Scan for the cell matching the given text and deliver its (X, Y) coordinate at center. 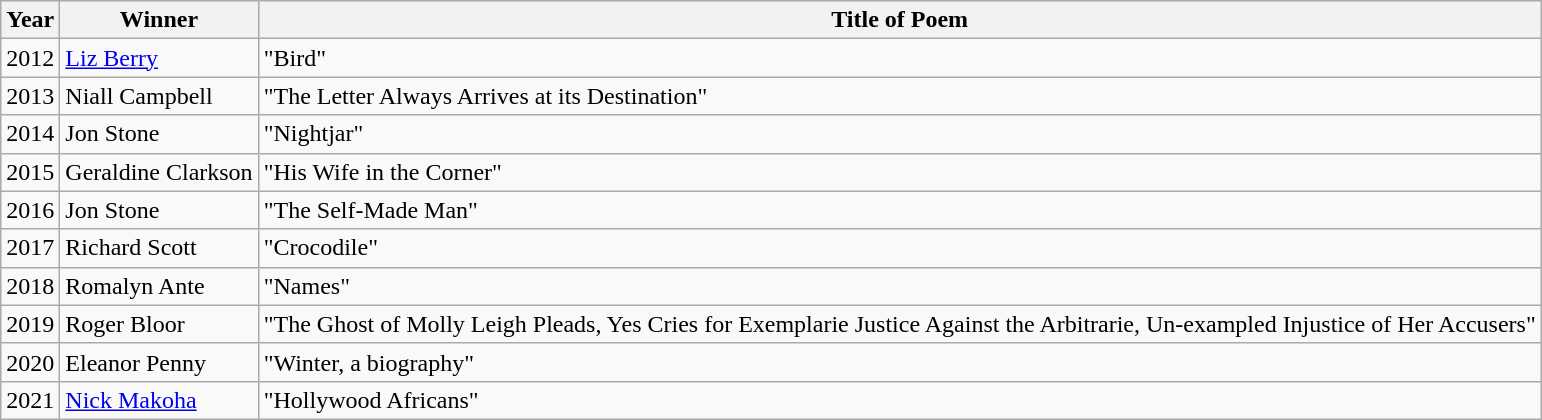
2015 (30, 172)
Richard Scott (159, 248)
2019 (30, 324)
2013 (30, 96)
Niall Campbell (159, 96)
"Bird" (900, 58)
"The Ghost of Molly Leigh Pleads, Yes Cries for Exemplarie Justice Against the Arbitrarie, Un-exampled Injustice of Her Accusers" (900, 324)
2020 (30, 362)
2017 (30, 248)
2012 (30, 58)
"The Self-Made Man" (900, 210)
Geraldine Clarkson (159, 172)
"His Wife in the Corner" (900, 172)
2016 (30, 210)
"Crocodile" (900, 248)
Title of Poem (900, 20)
Romalyn Ante (159, 286)
"Winter, a biography" (900, 362)
Roger Bloor (159, 324)
2018 (30, 286)
Eleanor Penny (159, 362)
Winner (159, 20)
"The Letter Always Arrives at its Destination" (900, 96)
Liz Berry (159, 58)
"Hollywood Africans" (900, 400)
Year (30, 20)
2021 (30, 400)
2014 (30, 134)
Nick Makoha (159, 400)
"Nightjar" (900, 134)
"Names" (900, 286)
